Determine the (X, Y) coordinate at the center of the cell enclosing the given text.  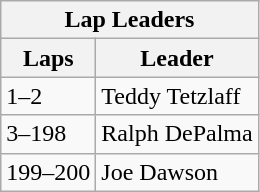
Ralph DePalma (177, 134)
Lap Leaders (130, 20)
199–200 (48, 172)
Joe Dawson (177, 172)
3–198 (48, 134)
Teddy Tetzlaff (177, 96)
Laps (48, 58)
Leader (177, 58)
1–2 (48, 96)
